For the text-containing cell, return its midpoint in (x, y) coordinate format. 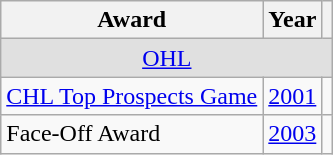
Face-Off Award (132, 134)
CHL Top Prospects Game (132, 96)
OHL (167, 58)
2003 (292, 134)
Award (132, 20)
Year (292, 20)
2001 (292, 96)
